From the cell containing the given text, extract its center point as [x, y] coordinate. 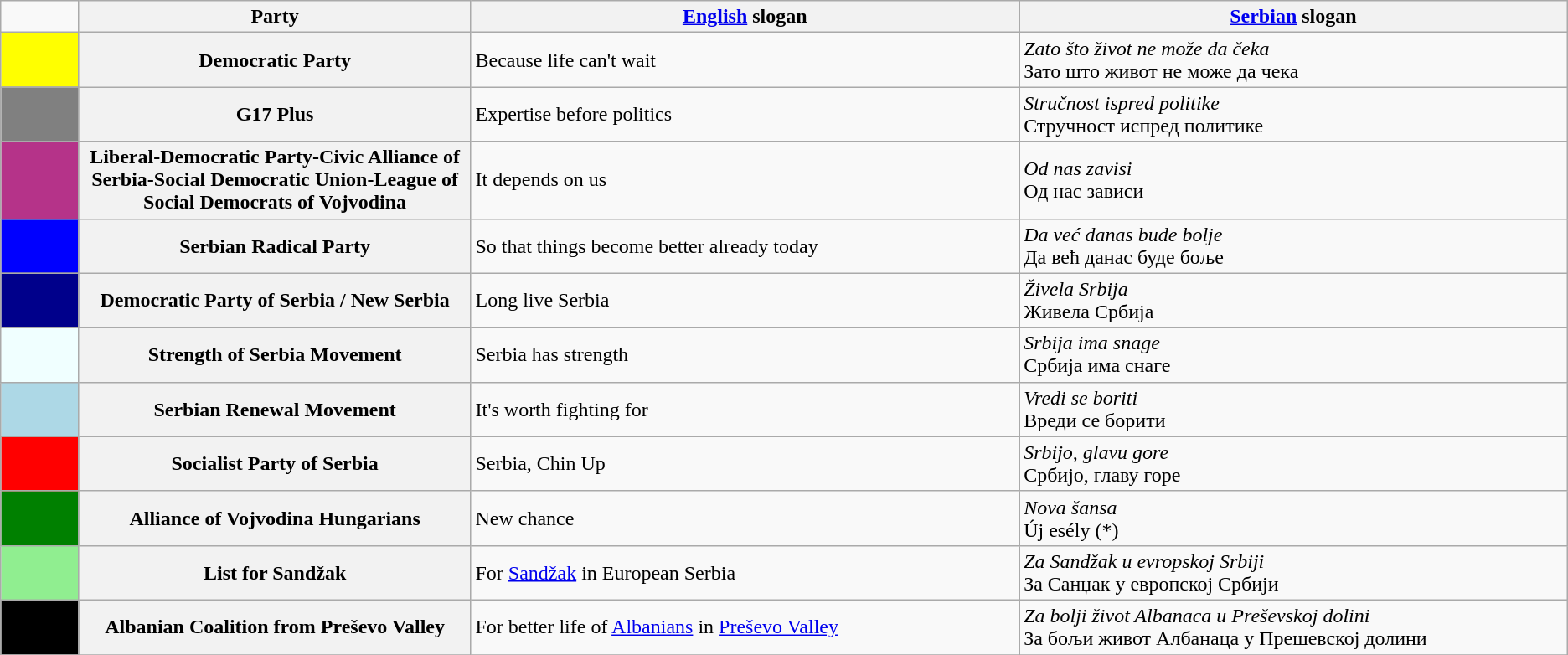
Albanian Coalition from Preševo Valley [275, 627]
Long live Serbia [745, 300]
English slogan [745, 17]
Democratic Party of Serbia / New Serbia [275, 300]
Od nas zavisiОд нас зависи [1293, 180]
Srbijo, glavu goreСрбијо, главу горе [1293, 464]
Serbia has strength [745, 355]
It's worth fighting for [745, 409]
For Sandžak in European Serbia [745, 573]
Liberal-Democratic Party-Civic Alliance of Serbia-Social Democratic Union-League of Social Democrats of Vojvodina [275, 180]
List for Sandžak [275, 573]
For better life of Albanians in Preševo Valley [745, 627]
So that things become better already today [745, 246]
Nova šansaÚj esély (*) [1293, 518]
Socialist Party of Serbia [275, 464]
Stručnost ispred politikeСтручност испред политике [1293, 114]
It depends on us [745, 180]
Živela SrbijaЖивела Србија [1293, 300]
Because life can't wait [745, 60]
Za bolji život Albanaca u Preševskoj doliniЗа бољи живот Албанаца у Прешевској долини [1293, 627]
Expertise before politics [745, 114]
Serbia, Chin Up [745, 464]
Zato što život ne može da čekaЗато што живот не може да чека [1293, 60]
Strength of Serbia Movement [275, 355]
Party [275, 17]
Serbian Radical Party [275, 246]
Srbija ima snageСрбија има снаге [1293, 355]
Za Sandžak u evropskoj SrbijiЗа Санџак у европској Србији [1293, 573]
Serbian Renewal Movement [275, 409]
Serbian slogan [1293, 17]
New chance [745, 518]
Democratic Party [275, 60]
G17 Plus [275, 114]
Vredi se boritiВреди се борити [1293, 409]
Da već danas bude boljeДа већ данас буде боље [1293, 246]
Alliance of Vojvodina Hungarians [275, 518]
